Extract the (x, y) coordinate from the center of the cell holding the provided text.  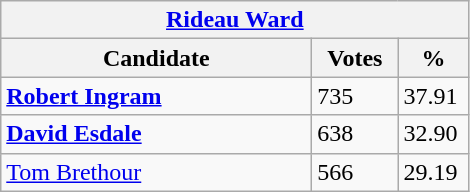
638 (355, 134)
Rideau Ward (235, 20)
% (434, 58)
735 (355, 96)
David Esdale (156, 134)
Votes (355, 58)
Robert Ingram (156, 96)
Candidate (156, 58)
29.19 (434, 172)
32.90 (434, 134)
Tom Brethour (156, 172)
566 (355, 172)
37.91 (434, 96)
